Scan for the cell matching the given text and deliver its (X, Y) coordinate at center. 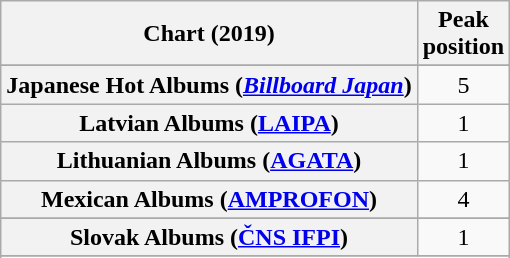
5 (463, 85)
Peakposition (463, 34)
4 (463, 199)
Latvian Albums (LAIPA) (209, 123)
Mexican Albums (AMPROFON) (209, 199)
Slovak Albums (ČNS IFPI) (209, 237)
Lithuanian Albums (AGATA) (209, 161)
Chart (2019) (209, 34)
Japanese Hot Albums (Billboard Japan) (209, 85)
